Output the [X, Y] coordinate of the center of the cell containing the given text.  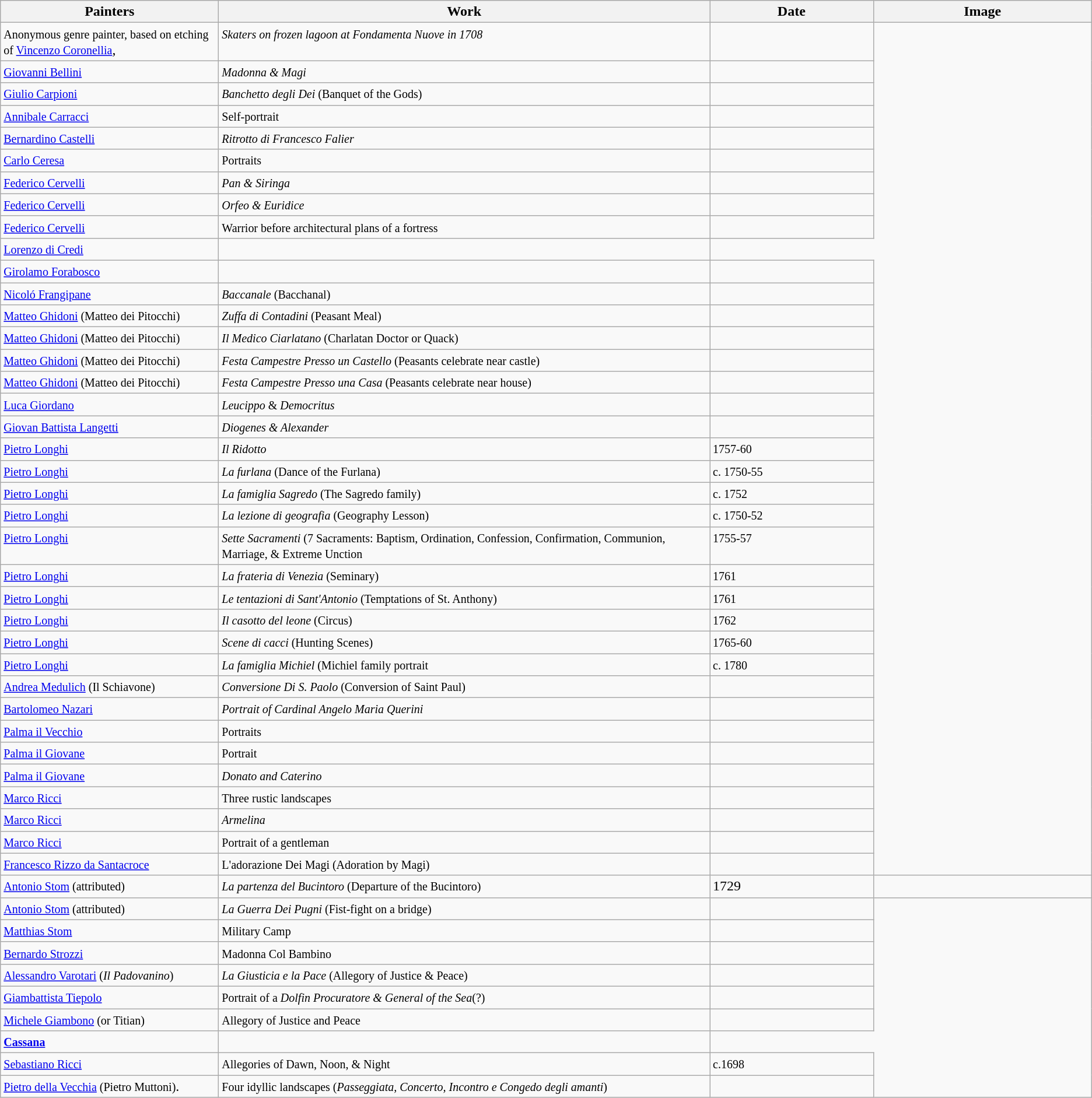
Painters [110, 12]
Bernardo Strozzi [110, 953]
Sebastiano Ricci [110, 1064]
Military Camp [464, 931]
La Guerra Dei Pugni (Fist-fight on a bridge) [464, 908]
Lorenzo di Credi [110, 249]
Il casotto del leone (Circus) [464, 620]
Anonymous genre painter, based on etching of Vincenzo Coronellia, [110, 42]
Cassana [110, 1042]
Donato and Caterino [464, 776]
Ritrotto di Francesco Falier [464, 138]
Armelina [464, 820]
1755-57 [792, 546]
Matthias Stom [110, 931]
c.1698 [792, 1064]
La famiglia Sagredo (The Sagredo family) [464, 493]
Girolamo Forabosco [110, 271]
La famiglia Michiel (Michiel family portrait [464, 664]
c. 1752 [792, 493]
Annibale Carracci [110, 116]
Self-portrait [464, 116]
Warrior before architectural plans of a fortress [464, 227]
Diogenes & Alexander [464, 427]
Portrait of Cardinal Angelo Maria Querini [464, 709]
Alessandro Varotari (Il Padovanino) [110, 975]
Allegory of Justice and Peace [464, 1020]
La frateria di Venezia (Seminary) [464, 576]
Three rustic landscapes [464, 798]
Palma il Vecchio [110, 731]
Festa Campestre Presso un Castello (Peasants celebrate near castle) [464, 360]
La partenza del Bucintoro (Departure of the Bucintoro) [464, 886]
Madonna Col Bambino [464, 953]
Banchetto degli Dei (Banquet of the Gods) [464, 94]
Bartolomeo Nazari [110, 709]
Four idyllic landscapes (Passeggiata, Concerto, Incontro e Congedo degli amanti) [464, 1086]
Image [982, 12]
Carlo Ceresa [110, 160]
1757-60 [792, 449]
Baccanale (Bacchanal) [464, 293]
La Giusticia e la Pace (Allegory of Justice & Peace) [464, 975]
La furlana (Dance of the Furlana) [464, 471]
Le tentazioni di Sant'Antonio (Temptations of St. Anthony) [464, 598]
Conversione Di S. Paolo (Conversion of Saint Paul) [464, 687]
Andrea Medulich (Il Schiavone) [110, 687]
Zuffa di Contadini (Peasant Meal) [464, 316]
1729 [792, 886]
1762 [792, 620]
c. 1750-52 [792, 515]
1765-60 [792, 642]
Nicoló Frangipane [110, 293]
Orfeo & Euridice [464, 205]
Luca Giordano [110, 405]
Scene di cacci (Hunting Scenes) [464, 642]
Date [792, 12]
Giulio Carpioni [110, 94]
Pietro della Vecchia (Pietro Muttoni). [110, 1086]
Francesco Rizzo da Santacroce [110, 864]
Giovan Battista Langetti [110, 427]
Festa Campestre Presso una Casa (Peasants celebrate near house) [464, 383]
Giambattista Tiepolo [110, 997]
Bernardino Castelli [110, 138]
Portrait [464, 753]
Allegories of Dawn, Noon, & Night [464, 1064]
Portrait of a Dolfin Procuratore & General of the Sea(?) [464, 997]
Work [464, 12]
Pan & Siringa [464, 183]
L'adorazione Dei Magi (Adoration by Magi) [464, 864]
La lezione di geografia (Geography Lesson) [464, 515]
c. 1750-55 [792, 471]
Sette Sacramenti (7 Sacraments: Baptism, Ordination, Confession, Confirmation, Communion, Marriage, & Extreme Unction [464, 546]
Portrait of a gentleman [464, 842]
c. 1780 [792, 664]
Giovanni Bellini [110, 72]
Leucippo & Democritus [464, 405]
Skaters on frozen lagoon at Fondamenta Nuove in 1708 [464, 42]
Michele Giambono (or Titian) [110, 1020]
Il Medico Ciarlatano (Charlatan Doctor or Quack) [464, 338]
Madonna & Magi [464, 72]
Il Ridotto [464, 449]
